Determine the (X, Y) coordinate at the center of the cell enclosing the given text.  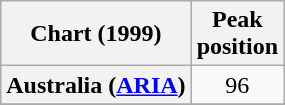
Peak position (237, 34)
Chart (1999) (96, 34)
96 (237, 85)
Australia (ARIA) (96, 85)
